Detect which cell encompasses the target text, then output its (X, Y) center coordinate. 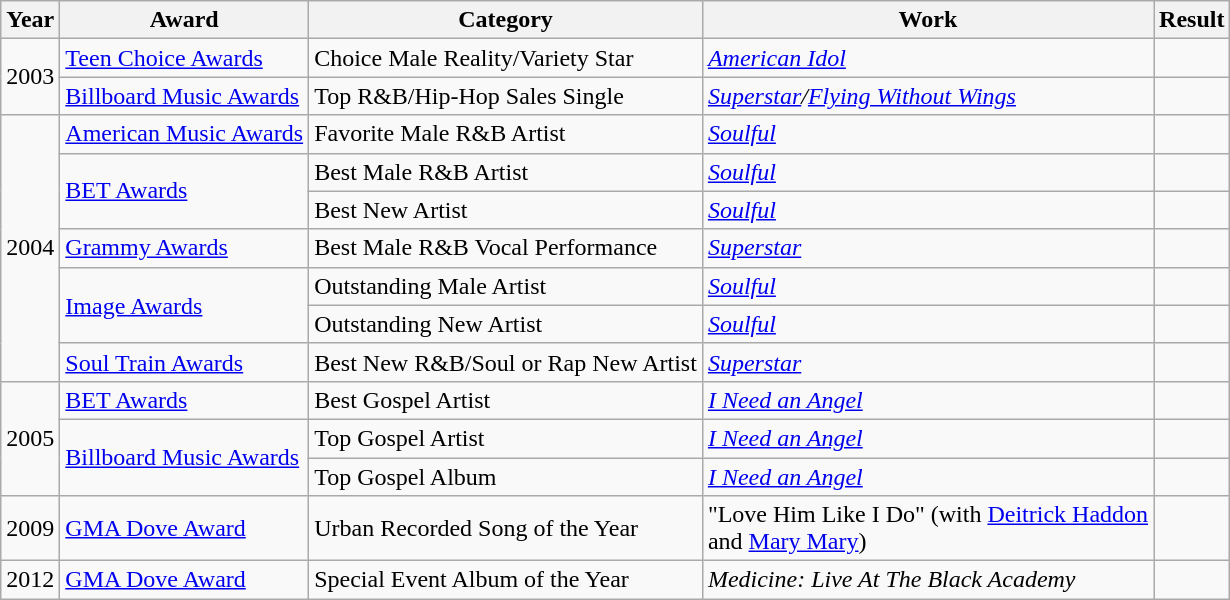
2005 (30, 438)
Category (506, 20)
American Music Awards (184, 134)
Work (928, 20)
Grammy Awards (184, 248)
Teen Choice Awards (184, 58)
Outstanding New Artist (506, 324)
Choice Male Reality/Variety Star (506, 58)
Favorite Male R&B Artist (506, 134)
Result (1192, 20)
Special Event Album of the Year (506, 580)
Soul Train Awards (184, 362)
Best Male R&B Vocal Performance (506, 248)
Year (30, 20)
Best Gospel Artist (506, 400)
Medicine: Live At The Black Academy (928, 580)
Top Gospel Artist (506, 438)
2003 (30, 77)
Top Gospel Album (506, 477)
2004 (30, 248)
Award (184, 20)
Urban Recorded Song of the Year (506, 528)
Top R&B/Hip-Hop Sales Single (506, 96)
Superstar/Flying Without Wings (928, 96)
Best New R&B/Soul or Rap New Artist (506, 362)
"Love Him Like I Do" (with Deitrick Haddonand Mary Mary) (928, 528)
Best Male R&B Artist (506, 172)
Best New Artist (506, 210)
American Idol (928, 58)
2012 (30, 580)
Outstanding Male Artist (506, 286)
Image Awards (184, 305)
2009 (30, 528)
